Locate the cell with the specified text and output its [X, Y] center coordinate. 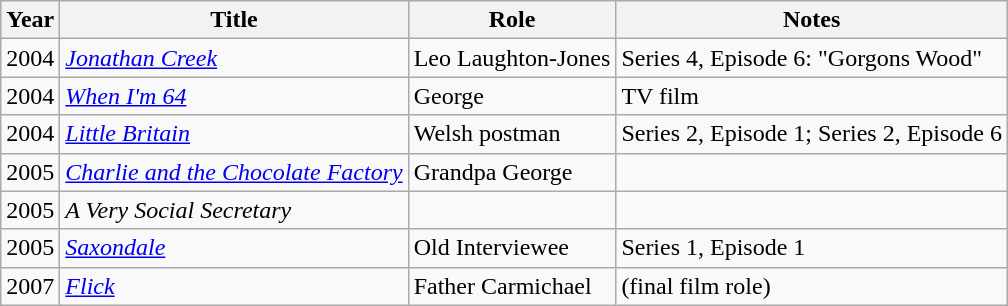
When I'm 64 [234, 96]
Father Carmichael [512, 286]
Saxondale [234, 248]
Flick [234, 286]
Series 4, Episode 6: "Gorgons Wood" [812, 58]
Charlie and the Chocolate Factory [234, 172]
Year [30, 20]
Leo Laughton-Jones [512, 58]
Old Interviewee [512, 248]
Jonathan Creek [234, 58]
Series 2, Episode 1; Series 2, Episode 6 [812, 134]
Title [234, 20]
George [512, 96]
Welsh postman [512, 134]
Grandpa George [512, 172]
Series 1, Episode 1 [812, 248]
(final film role) [812, 286]
2007 [30, 286]
A Very Social Secretary [234, 210]
Notes [812, 20]
Little Britain [234, 134]
Role [512, 20]
TV film [812, 96]
